For the text-containing cell, return its midpoint in [X, Y] coordinate format. 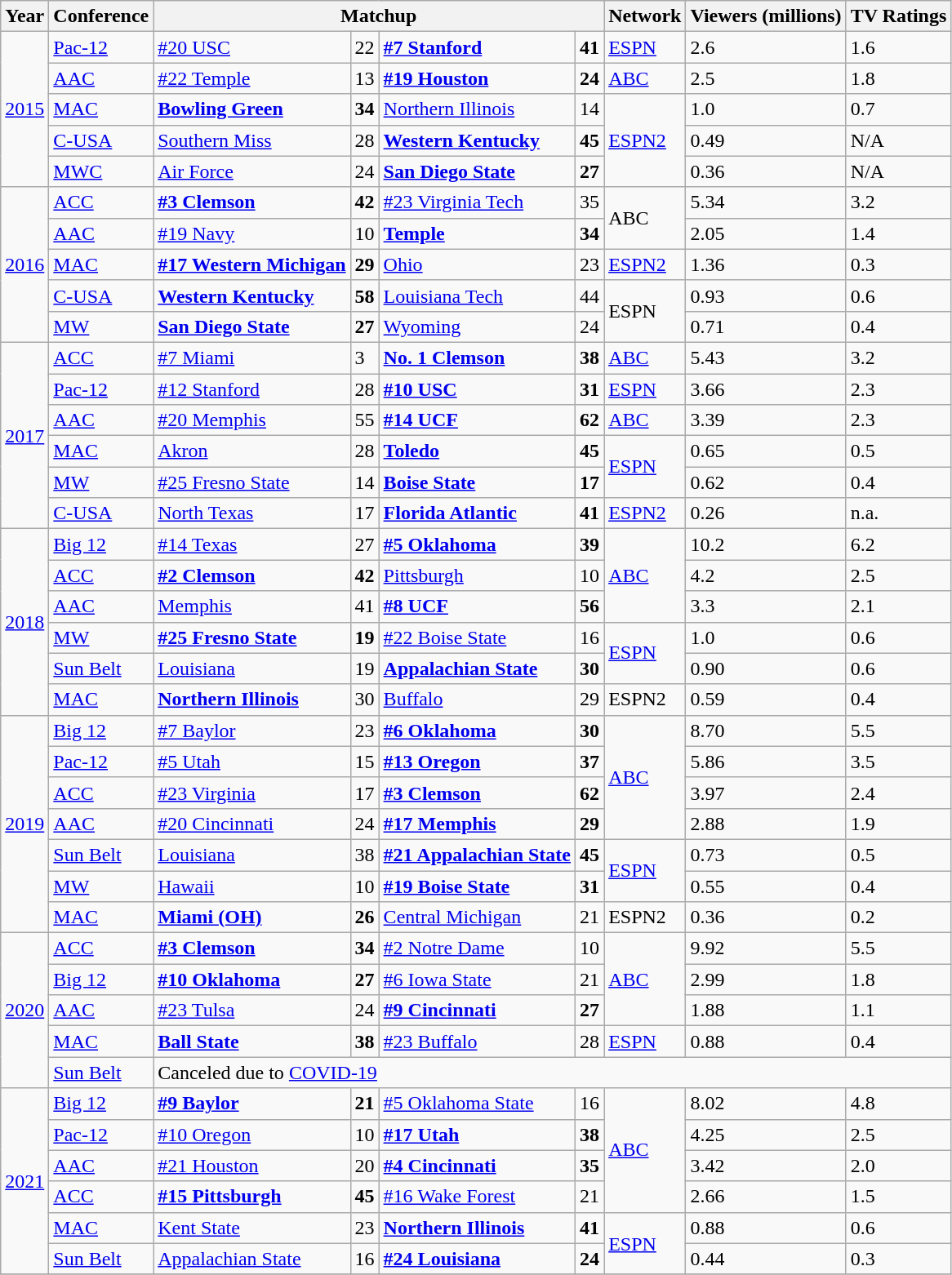
#9 Cincinnati [477, 1011]
Akron [251, 451]
Wyoming [477, 327]
0.26 [766, 513]
Buffalo [477, 700]
n.a. [898, 513]
39 [589, 544]
Miami (OH) [251, 917]
#2 Clemson [251, 575]
#7 Baylor [251, 731]
#4 Cincinnati [477, 1166]
3.5 [898, 762]
8.02 [766, 1104]
#22 Boise State [477, 637]
4.8 [898, 1104]
5.86 [766, 762]
Central Michigan [477, 917]
#8 UCF [477, 606]
#10 Oregon [251, 1135]
#19 Navy [251, 233]
Kent State [251, 1228]
15 [364, 762]
9.92 [766, 948]
2017 [24, 435]
2.66 [766, 1197]
2.0 [898, 1166]
#7 Stanford [477, 47]
0.62 [766, 482]
#16 Wake Forest [477, 1197]
Pittsburgh [477, 575]
2.88 [766, 824]
No. 1 Clemson [477, 358]
1.1 [898, 1011]
0.2 [898, 917]
Boise State [477, 482]
Temple [477, 233]
#24 Louisiana [477, 1259]
0.73 [766, 855]
Network [645, 16]
13 [364, 78]
Toledo [477, 451]
Southern Miss [251, 140]
#17 Memphis [477, 824]
TV Ratings [898, 16]
#23 Virginia Tech [477, 202]
Louisiana Tech [477, 295]
2016 [24, 264]
#23 Tulsa [251, 1011]
#20 Cincinnati [251, 824]
1.88 [766, 1011]
20 [364, 1166]
0.90 [766, 669]
0.59 [766, 700]
0.65 [766, 451]
North Texas [251, 513]
#14 Texas [251, 544]
#22 Temple [251, 78]
Ball State [251, 1042]
#6 Oklahoma [477, 731]
2020 [24, 1011]
Ohio [477, 264]
#15 Pittsburgh [251, 1197]
#13 Oregon [477, 762]
4.25 [766, 1135]
#23 Virginia [251, 793]
4.2 [766, 575]
3.3 [766, 606]
#19 Boise State [477, 886]
2018 [24, 622]
#7 Miami [251, 358]
#10 USC [477, 389]
8.70 [766, 731]
#19 Houston [477, 78]
2021 [24, 1181]
Year [24, 16]
0.7 [898, 109]
1.6 [898, 47]
Viewers (millions) [766, 16]
#20 Memphis [251, 420]
56 [589, 606]
2.99 [766, 980]
2.1 [898, 606]
3.97 [766, 793]
#17 Utah [477, 1135]
1.36 [766, 264]
3.42 [766, 1166]
Canceled due to COVID-19 [552, 1073]
#20 USC [251, 47]
1.4 [898, 233]
Memphis [251, 606]
Conference [101, 16]
2019 [24, 824]
0.71 [766, 327]
3.39 [766, 420]
#14 UCF [477, 420]
Bowling Green [251, 109]
26 [364, 917]
#5 Oklahoma [477, 544]
2015 [24, 109]
#5 Utah [251, 762]
0.44 [766, 1259]
22 [364, 47]
#21 Appalachian State [477, 855]
Hawaii [251, 886]
6.2 [898, 544]
Florida Atlantic [477, 513]
37 [589, 762]
2.6 [766, 47]
44 [589, 295]
1.5 [898, 1197]
2.05 [766, 233]
0.55 [766, 886]
3 [364, 358]
5.43 [766, 358]
#9 Baylor [251, 1104]
5.34 [766, 202]
0.93 [766, 295]
58 [364, 295]
2.4 [898, 793]
1.9 [898, 824]
55 [364, 420]
#10 Oklahoma [251, 980]
#2 Notre Dame [477, 948]
MWC [101, 171]
#17 Western Michigan [251, 264]
0.49 [766, 140]
#5 Oklahoma State [477, 1104]
#21 Houston [251, 1166]
#23 Buffalo [477, 1042]
Matchup [379, 16]
Air Force [251, 171]
#6 Iowa State [477, 980]
#12 Stanford [251, 389]
3.66 [766, 389]
10.2 [766, 544]
